Search for the cell housing the specified text and yield its [X, Y] center coordinate. 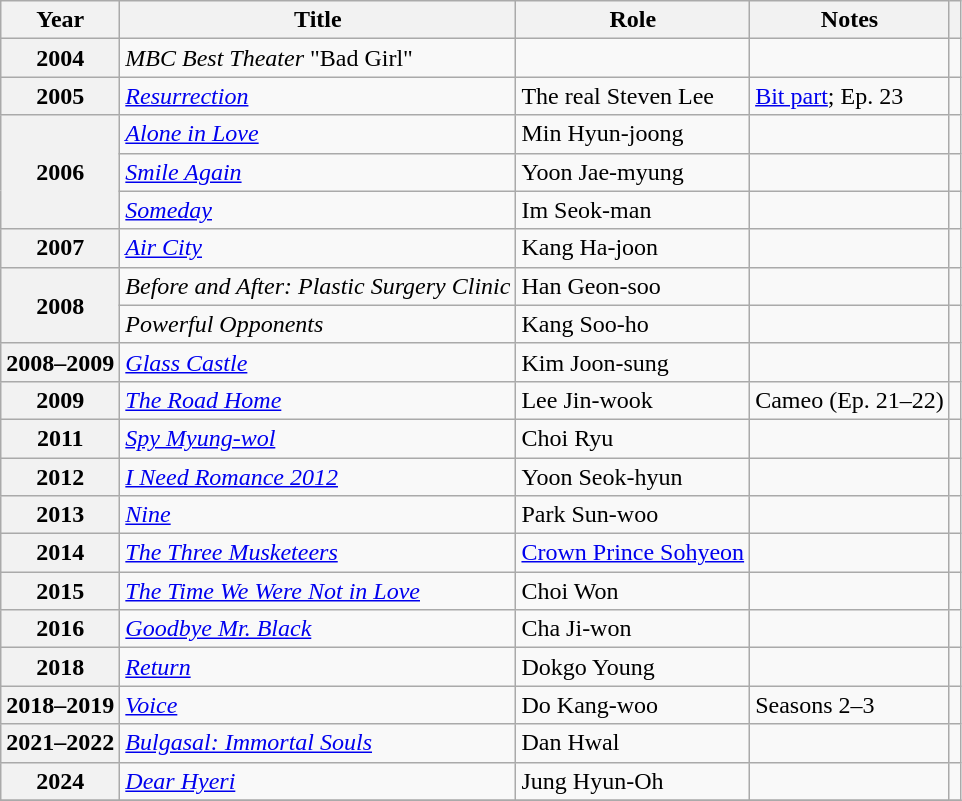
2006 [60, 172]
Do Kang-woo [633, 705]
Bulgasal: Immortal Souls [318, 743]
Powerful Opponents [318, 324]
Air City [318, 248]
2024 [60, 781]
2016 [60, 629]
2013 [60, 515]
Dear Hyeri [318, 781]
Dokgo Young [633, 667]
2008 [60, 305]
Yoon Seok-hyun [633, 477]
2018–2019 [60, 705]
Voice [318, 705]
I Need Romance 2012 [318, 477]
Cha Ji-won [633, 629]
Dan Hwal [633, 743]
Title [318, 20]
2004 [60, 58]
Goodbye Mr. Black [318, 629]
Resurrection [318, 96]
2008–2009 [60, 362]
2015 [60, 591]
Kang Soo-ho [633, 324]
Smile Again [318, 172]
2021–2022 [60, 743]
The real Steven Lee [633, 96]
Kang Ha-joon [633, 248]
2014 [60, 553]
Min Hyun-joong [633, 134]
Glass Castle [318, 362]
Jung Hyun-Oh [633, 781]
Im Seok-man [633, 210]
2007 [60, 248]
Han Geon-soo [633, 286]
Seasons 2–3 [850, 705]
2018 [60, 667]
Cameo (Ep. 21–22) [850, 400]
Year [60, 20]
Return [318, 667]
Someday [318, 210]
Kim Joon-sung [633, 362]
Yoon Jae-myung [633, 172]
2011 [60, 438]
2012 [60, 477]
Crown Prince Sohyeon [633, 553]
Role [633, 20]
Choi Won [633, 591]
Alone in Love [318, 134]
Nine [318, 515]
Notes [850, 20]
Choi Ryu [633, 438]
2005 [60, 96]
The Road Home [318, 400]
The Three Musketeers [318, 553]
Lee Jin-wook [633, 400]
Bit part; Ep. 23 [850, 96]
Spy Myung-wol [318, 438]
The Time We Were Not in Love [318, 591]
MBC Best Theater "Bad Girl" [318, 58]
Park Sun-woo [633, 515]
2009 [60, 400]
Before and After: Plastic Surgery Clinic [318, 286]
